Locate the cell with the specified text and output its [X, Y] center coordinate. 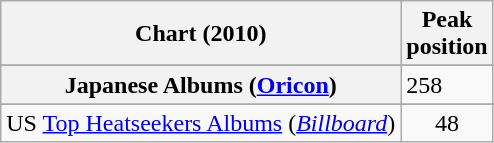
Chart (2010) [201, 34]
Japanese Albums (Oricon) [201, 85]
48 [447, 123]
258 [447, 85]
Peakposition [447, 34]
US Top Heatseekers Albums (Billboard) [201, 123]
